From the cell containing the given text, extract its center point as [x, y] coordinate. 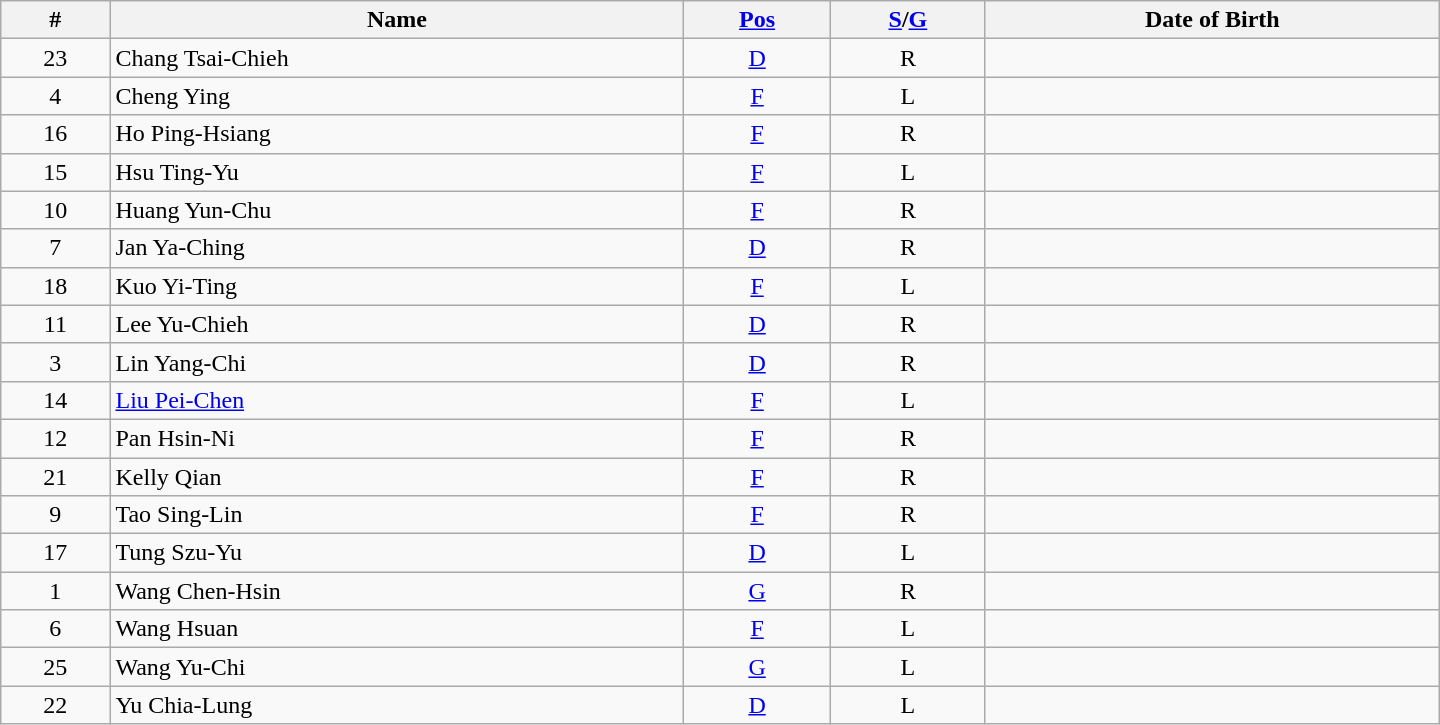
Tung Szu-Yu [397, 553]
18 [56, 286]
S/G [908, 20]
23 [56, 58]
11 [56, 324]
Name [397, 20]
Liu Pei-Chen [397, 400]
9 [56, 515]
# [56, 20]
Lee Yu-Chieh [397, 324]
12 [56, 438]
Chang Tsai-Chieh [397, 58]
Tao Sing-Lin [397, 515]
Cheng Ying [397, 96]
Kuo Yi-Ting [397, 286]
16 [56, 134]
Wang Yu-Chi [397, 667]
Date of Birth [1212, 20]
Wang Chen-Hsin [397, 591]
21 [56, 477]
7 [56, 248]
3 [56, 362]
Kelly Qian [397, 477]
1 [56, 591]
15 [56, 172]
Ho Ping-Hsiang [397, 134]
10 [56, 210]
17 [56, 553]
4 [56, 96]
14 [56, 400]
Lin Yang-Chi [397, 362]
Hsu Ting-Yu [397, 172]
Huang Yun-Chu [397, 210]
Pan Hsin-Ni [397, 438]
6 [56, 629]
Pos [758, 20]
25 [56, 667]
Jan Ya-Ching [397, 248]
Yu Chia-Lung [397, 705]
Wang Hsuan [397, 629]
22 [56, 705]
